Find where the given text appears and provide that cell's center as (X, Y) coordinate. 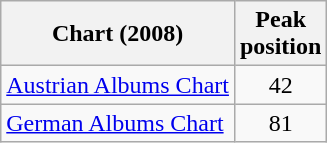
42 (280, 85)
Chart (2008) (118, 34)
German Albums Chart (118, 123)
Peakposition (280, 34)
81 (280, 123)
Austrian Albums Chart (118, 85)
